Detect which cell encompasses the target text, then output its [x, y] center coordinate. 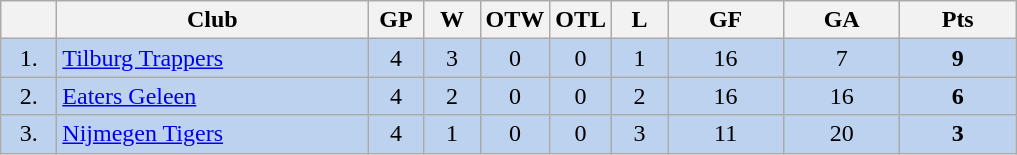
GA [842, 20]
9 [958, 58]
2. [29, 96]
L [640, 20]
11 [726, 134]
Eaters Geleen [212, 96]
3. [29, 134]
Nijmegen Tigers [212, 134]
20 [842, 134]
1. [29, 58]
GP [396, 20]
GF [726, 20]
7 [842, 58]
OTL [581, 20]
Tilburg Trappers [212, 58]
OTW [515, 20]
Club [212, 20]
6 [958, 96]
Pts [958, 20]
W [452, 20]
